Locate the cell with the specified text and output its (X, Y) center coordinate. 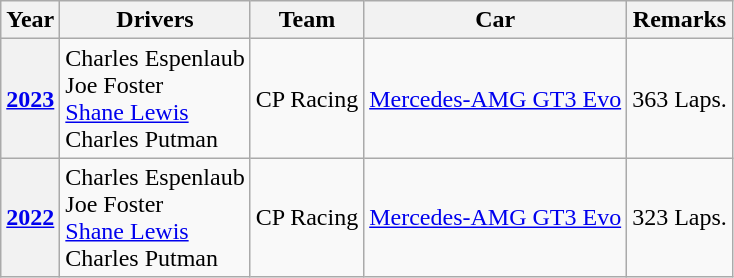
Year (30, 20)
Team (307, 20)
Remarks (680, 20)
323 Laps. (680, 218)
363 Laps. (680, 98)
Car (496, 20)
2022 (30, 218)
2023 (30, 98)
Drivers (155, 20)
